Determine the [x, y] coordinate at the center of the cell enclosing the given text.  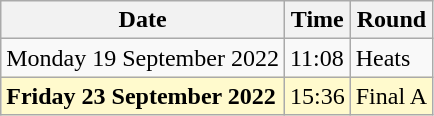
Heats [391, 58]
Round [391, 20]
Time [317, 20]
15:36 [317, 96]
Monday 19 September 2022 [143, 58]
Final A [391, 96]
Date [143, 20]
Friday 23 September 2022 [143, 96]
11:08 [317, 58]
